Provide the (X, Y) coordinate of the cell's center where the given text is located.  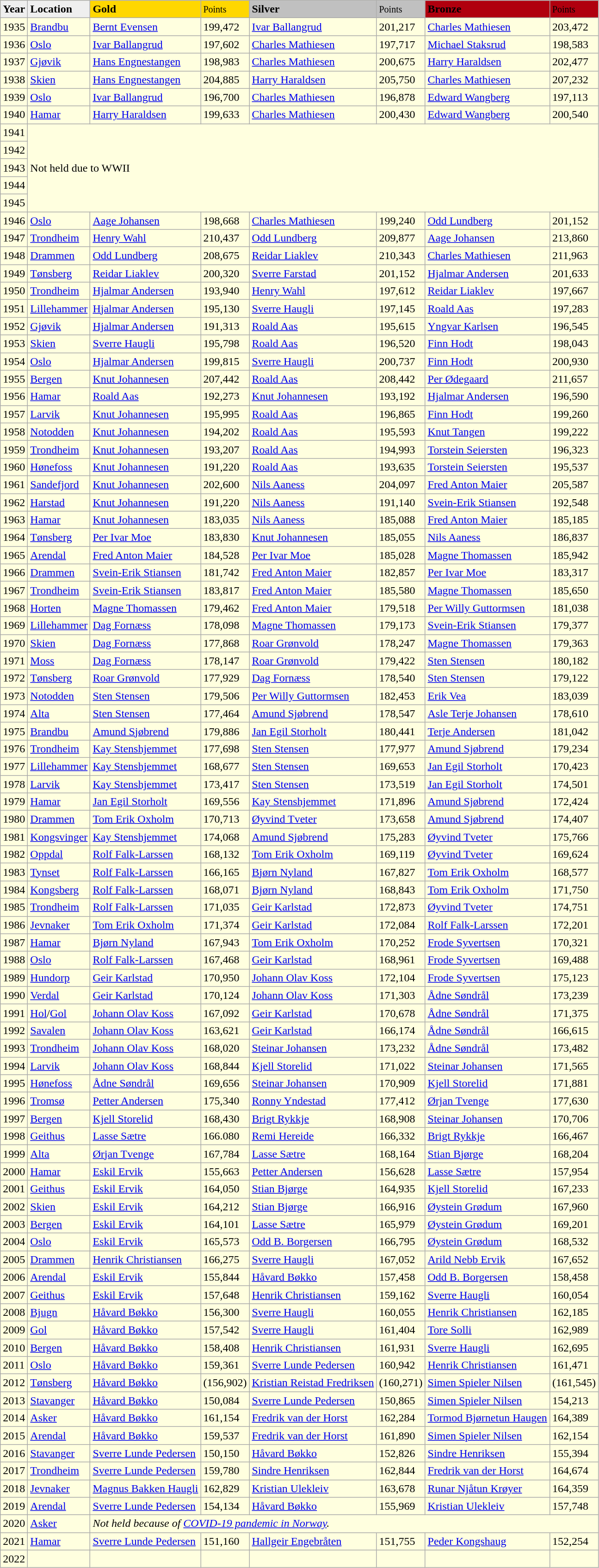
183,830 (225, 538)
201,633 (574, 273)
173,482 (574, 1048)
164,935 (401, 1189)
174,068 (225, 837)
Knut Tangen (488, 432)
1955 (14, 379)
170,321 (574, 942)
160,054 (574, 1295)
2004 (14, 1242)
1974 (14, 713)
157,748 (574, 1506)
Remi Hereide (313, 1136)
168,843 (401, 890)
155,394 (574, 1453)
2009 (14, 1330)
169,624 (574, 855)
170,423 (574, 766)
157,954 (574, 1171)
Tynset (59, 872)
207,232 (574, 80)
167,468 (225, 960)
1966 (14, 573)
Not held due to WWII (313, 167)
195,615 (401, 326)
Peder Kongshaug (488, 1541)
1949 (14, 273)
159,537 (225, 1436)
2010 (14, 1348)
196,865 (401, 414)
Savalen (59, 1030)
162,185 (574, 1312)
170,950 (225, 978)
Gol (59, 1330)
1964 (14, 538)
193,940 (225, 291)
169,119 (401, 855)
2020 (14, 1524)
175,766 (574, 837)
185,650 (574, 590)
167,233 (574, 1189)
179,462 (225, 608)
1997 (14, 1119)
183,317 (574, 573)
208,675 (225, 256)
177,868 (225, 643)
1963 (14, 520)
169,556 (225, 802)
1993 (14, 1048)
1970 (14, 643)
162,989 (574, 1330)
196,878 (401, 97)
1990 (14, 995)
168,164 (401, 1154)
172,873 (401, 907)
2015 (14, 1436)
1942 (14, 150)
Bernt Evensen (145, 27)
168,132 (225, 855)
205,587 (574, 484)
2000 (14, 1171)
168,430 (225, 1119)
1996 (14, 1101)
1943 (14, 167)
Hallgeir Engebråten (313, 1541)
197,667 (574, 291)
200,320 (225, 273)
172,424 (574, 802)
161,404 (401, 1330)
168,961 (401, 960)
Ronny Yndestad (313, 1101)
158,408 (225, 1348)
152,254 (574, 1541)
156,300 (225, 1312)
198,668 (225, 221)
1960 (14, 467)
2003 (14, 1224)
1985 (14, 907)
1976 (14, 749)
199,240 (401, 221)
185,185 (574, 520)
Runar Njåtun Krøyer (488, 1488)
171,303 (401, 995)
170,124 (225, 995)
180,182 (574, 661)
160,055 (401, 1312)
164,050 (225, 1189)
1944 (14, 185)
171,565 (574, 1066)
202,477 (574, 62)
164,212 (225, 1207)
Sverre Farstad (313, 273)
1950 (14, 291)
185,055 (401, 538)
168,532 (574, 1242)
199,260 (574, 414)
Silver (313, 9)
159,361 (225, 1365)
1994 (14, 1066)
193,207 (225, 449)
170,678 (401, 1013)
191,140 (401, 502)
196,323 (574, 449)
2011 (14, 1365)
171,375 (574, 1013)
171,022 (401, 1066)
161,154 (225, 1418)
163,621 (225, 1030)
155,844 (225, 1277)
1945 (14, 203)
172,084 (401, 925)
209,877 (401, 238)
179,234 (574, 749)
1937 (14, 62)
1951 (14, 309)
197,602 (225, 44)
169,488 (574, 960)
167,784 (225, 1154)
161,890 (401, 1436)
1957 (14, 414)
168,071 (225, 890)
198,583 (574, 44)
150,865 (401, 1401)
Tromsø (59, 1101)
183,039 (574, 696)
170,252 (401, 942)
151,755 (401, 1541)
157,542 (225, 1330)
183,817 (225, 590)
183,035 (225, 520)
201,217 (401, 27)
194,993 (401, 449)
195,130 (225, 309)
2014 (14, 1418)
Erik Vea (488, 696)
Gold (145, 9)
1938 (14, 80)
1979 (14, 802)
167,092 (225, 1013)
150,084 (225, 1401)
168,908 (401, 1119)
171,035 (225, 907)
197,717 (401, 44)
Kongsberg (59, 890)
1992 (14, 1030)
1940 (14, 115)
195,593 (401, 432)
168,577 (574, 872)
Terje Andersen (488, 731)
197,283 (574, 309)
162,154 (574, 1436)
179,122 (574, 678)
167,943 (225, 942)
1975 (14, 731)
2008 (14, 1312)
173,239 (574, 995)
181,042 (574, 731)
195,995 (225, 414)
196,520 (401, 344)
179,363 (574, 643)
1986 (14, 925)
198,983 (225, 62)
166,795 (401, 1242)
166,615 (574, 1030)
1978 (14, 784)
2016 (14, 1453)
213,860 (574, 238)
191,313 (225, 326)
1954 (14, 361)
157,458 (401, 1277)
199,472 (225, 27)
Bronze (488, 9)
(160,271) (401, 1383)
168,020 (225, 1048)
Magnus Bakken Haugli (145, 1488)
182,857 (401, 573)
186,837 (574, 538)
175,340 (225, 1101)
178,247 (401, 643)
Verdal (59, 995)
2005 (14, 1259)
2002 (14, 1207)
166,165 (225, 872)
211,657 (574, 379)
1983 (14, 872)
197,612 (401, 291)
203,472 (574, 27)
159,780 (225, 1471)
196,545 (574, 326)
197,113 (574, 97)
Harstad (59, 502)
179,506 (225, 696)
Moss (59, 661)
196,700 (225, 97)
168,677 (225, 766)
185,028 (401, 555)
160,942 (401, 1365)
Michael Staksrud (488, 44)
172,104 (401, 978)
205,750 (401, 80)
167,652 (574, 1259)
199,815 (225, 361)
195,537 (574, 467)
Oppdal (59, 855)
167,827 (401, 872)
1988 (14, 960)
171,750 (574, 890)
163,678 (401, 1488)
150,150 (225, 1453)
185,088 (401, 520)
1959 (14, 449)
168,844 (225, 1066)
1995 (14, 1084)
193,635 (401, 467)
1969 (14, 626)
2013 (14, 1401)
1941 (14, 132)
Kristian Reistad Fredriksen (313, 1383)
2019 (14, 1506)
200,737 (401, 361)
177,698 (225, 749)
2001 (14, 1189)
167,960 (574, 1207)
196,590 (574, 397)
2022 (14, 1559)
177,412 (401, 1101)
1987 (14, 942)
173,417 (225, 784)
202,600 (225, 484)
Per Ødegaard (488, 379)
151,160 (225, 1541)
173,232 (401, 1048)
154,134 (225, 1506)
208,442 (401, 379)
171,374 (225, 925)
164,101 (225, 1224)
178,098 (225, 626)
155,663 (225, 1171)
164,359 (574, 1488)
171,881 (574, 1084)
179,518 (401, 608)
155,969 (401, 1506)
185,942 (574, 555)
1977 (14, 766)
170,713 (225, 819)
162,829 (225, 1488)
166,174 (401, 1030)
1989 (14, 978)
1984 (14, 890)
2021 (14, 1541)
174,407 (574, 819)
1968 (14, 608)
1971 (14, 661)
192,273 (225, 397)
199,222 (574, 432)
Location (59, 9)
Sandefjord (59, 484)
152,826 (401, 1453)
193,192 (401, 397)
1939 (14, 97)
165,573 (225, 1242)
200,930 (574, 361)
Year (14, 9)
195,798 (225, 344)
178,547 (401, 713)
181,742 (225, 573)
Kongsvinger (59, 837)
192,548 (574, 502)
173,519 (401, 784)
166,916 (401, 1207)
2012 (14, 1383)
Asle Terje Johansen (488, 713)
2007 (14, 1295)
Tormod Bjørnetun Haugen (488, 1418)
(161,545) (574, 1383)
Tore Solli (488, 1330)
158,458 (574, 1277)
1953 (14, 344)
173,658 (401, 819)
181,038 (574, 608)
164,389 (574, 1418)
159,162 (401, 1295)
1999 (14, 1154)
166.080 (225, 1136)
204,885 (225, 80)
161,471 (574, 1365)
179,377 (574, 626)
Yngvar Karlsen (488, 326)
1961 (14, 484)
172,201 (574, 925)
177,464 (225, 713)
154,213 (574, 1401)
1982 (14, 855)
2017 (14, 1471)
166,275 (225, 1259)
162,284 (401, 1418)
185,580 (401, 590)
184,528 (225, 555)
1948 (14, 256)
165,979 (401, 1224)
207,442 (225, 379)
177,977 (401, 749)
180,441 (401, 731)
1958 (14, 432)
Not held because of COVID-19 pandemic in Norway. (344, 1524)
162,695 (574, 1348)
179,173 (401, 626)
168,204 (574, 1154)
1946 (14, 221)
178,540 (401, 678)
Hundorp (59, 978)
175,123 (574, 978)
169,201 (574, 1224)
164,674 (574, 1471)
170,706 (574, 1119)
1991 (14, 1013)
2018 (14, 1488)
Bjugn (59, 1312)
177,630 (574, 1101)
Arild Nebb Ervik (488, 1259)
1965 (14, 555)
169,656 (225, 1084)
199,633 (225, 115)
174,751 (574, 907)
1972 (14, 678)
156,628 (401, 1171)
171,896 (401, 802)
179,886 (225, 731)
210,343 (401, 256)
1956 (14, 397)
170,909 (401, 1084)
1967 (14, 590)
182,453 (401, 696)
197,145 (401, 309)
174,501 (574, 784)
Hol/Gol (59, 1013)
1998 (14, 1136)
175,283 (401, 837)
177,929 (225, 678)
1952 (14, 326)
157,648 (225, 1295)
1973 (14, 696)
200,675 (401, 62)
166,332 (401, 1136)
2006 (14, 1277)
169,653 (401, 766)
204,097 (401, 484)
167,052 (401, 1259)
178,147 (225, 661)
179,422 (401, 661)
200,540 (574, 115)
(156,902) (225, 1383)
211,963 (574, 256)
1981 (14, 837)
1947 (14, 238)
1962 (14, 502)
198,043 (574, 344)
210,437 (225, 238)
Horten (59, 608)
194,202 (225, 432)
162,844 (401, 1471)
1935 (14, 27)
200,430 (401, 115)
161,931 (401, 1348)
178,610 (574, 713)
166,467 (574, 1136)
1936 (14, 44)
1980 (14, 819)
